Determine the [X, Y] coordinate at the center of the cell enclosing the given text.  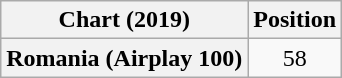
58 [295, 58]
Romania (Airplay 100) [124, 58]
Chart (2019) [124, 20]
Position [295, 20]
